Extract the (X, Y) coordinate from the center of the cell holding the provided text.  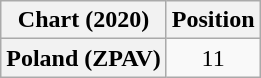
Position (213, 20)
11 (213, 58)
Chart (2020) (84, 20)
Poland (ZPAV) (84, 58)
